Identify which cell holds the provided text, then report its [X, Y] central coordinate. 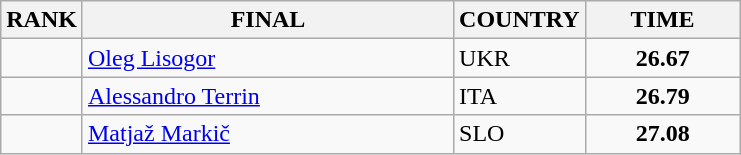
Matjaž Markič [268, 134]
RANK [42, 20]
COUNTRY [520, 20]
Alessandro Terrin [268, 96]
ITA [520, 96]
26.67 [662, 58]
TIME [662, 20]
SLO [520, 134]
Oleg Lisogor [268, 58]
UKR [520, 58]
26.79 [662, 96]
FINAL [268, 20]
27.08 [662, 134]
